Determine the [X, Y] coordinate at the center of the cell enclosing the given text.  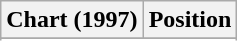
Position [190, 20]
Chart (1997) [72, 20]
